Find where the given text appears and provide that cell's center as [x, y] coordinate. 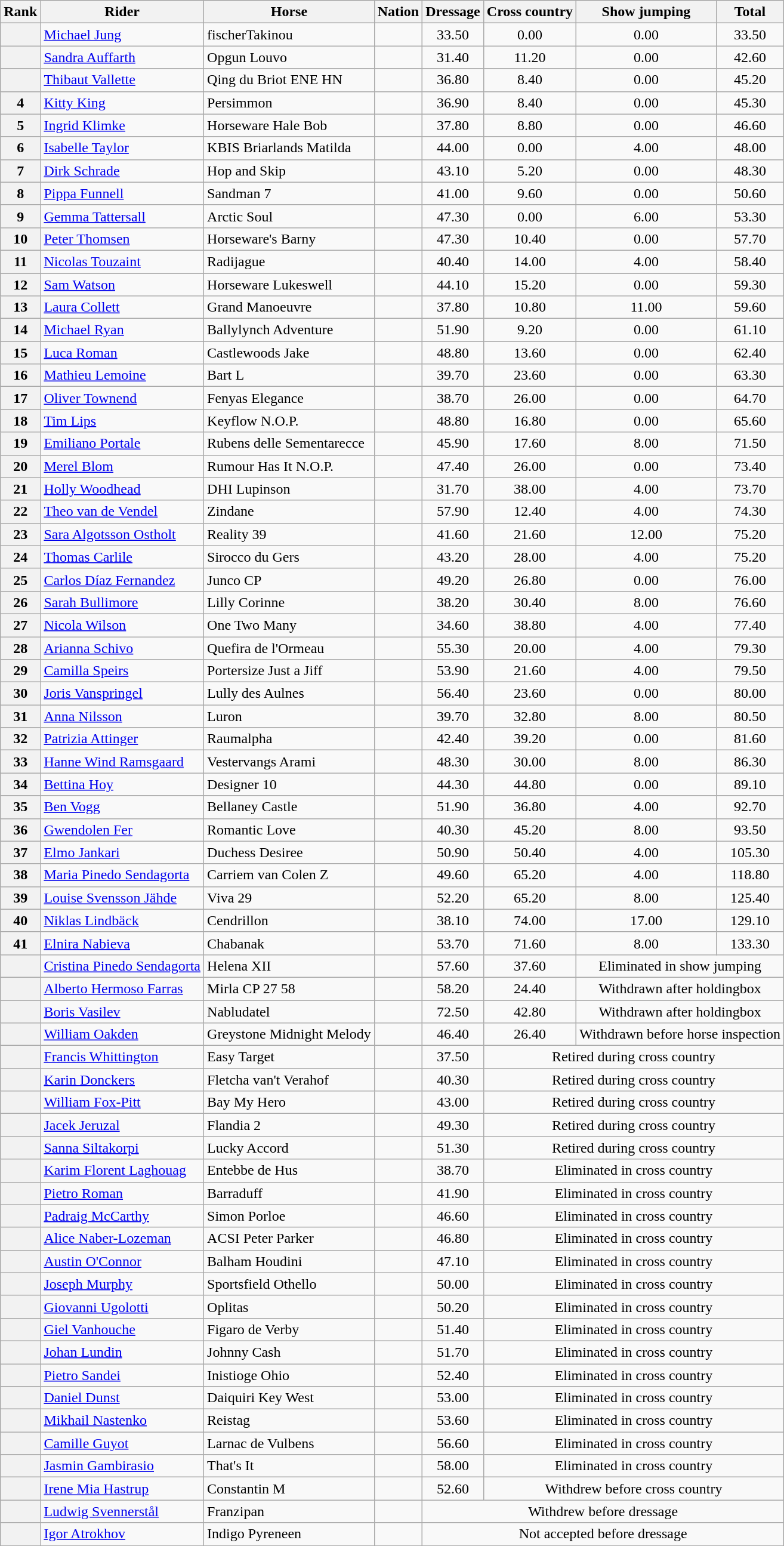
Oliver Townend [122, 398]
Barraduff [289, 1193]
Maria Pinedo Sendagorta [122, 875]
KBIS Briarlands Matilda [289, 148]
38.00 [530, 489]
William Fox-Pitt [122, 1102]
Fenyas Elegance [289, 398]
Austin O'Connor [122, 1261]
Bettina Hoy [122, 784]
52.40 [453, 1375]
Castlewoods Jake [289, 353]
Raumalpha [289, 739]
Opgun Louvo [289, 57]
Withdrew before dressage [603, 1511]
Flandia 2 [289, 1125]
14.00 [530, 261]
51.30 [453, 1148]
12.00 [647, 534]
Michael Ryan [122, 330]
Cendrillon [289, 920]
Mirla CP 27 58 [289, 988]
129.10 [749, 920]
Elnira Nabieva [122, 943]
50.40 [530, 852]
Nation [398, 12]
52.20 [453, 898]
10.80 [530, 307]
Daiquiri Key West [289, 1398]
30.00 [530, 762]
58.40 [749, 261]
Rubens delle Sementarecce [289, 444]
81.60 [749, 739]
79.30 [749, 648]
Reistag [289, 1421]
38.10 [453, 920]
Sirocco du Gers [289, 557]
Horseware's Barny [289, 239]
21 [20, 489]
Bart L [289, 375]
Merel Blom [122, 466]
Alberto Hermoso Farras [122, 988]
Chabanak [289, 943]
26.80 [530, 580]
Arianna Schivo [122, 648]
Nicola Wilson [122, 625]
Francis Whittington [122, 1057]
Daniel Dunst [122, 1398]
71.50 [749, 444]
38 [20, 875]
30 [20, 694]
44.80 [530, 784]
37.60 [530, 966]
Camille Guyot [122, 1443]
Isabelle Taylor [122, 148]
46.80 [453, 1239]
Greystone Midnight Melody [289, 1034]
133.30 [749, 943]
Show jumping [647, 12]
Vestervangs Arami [289, 762]
11.20 [530, 57]
53.30 [749, 216]
76.00 [749, 580]
18 [20, 421]
Laura Collett [122, 307]
Cross country [530, 12]
Tim Lips [122, 421]
19 [20, 444]
7 [20, 171]
79.50 [749, 671]
One Two Many [289, 625]
Emiliano Portale [122, 444]
26.40 [530, 1034]
William Oakden [122, 1034]
Junco CP [289, 580]
Lilly Corinne [289, 602]
40 [20, 920]
Giel Vanhouche [122, 1329]
53.70 [453, 943]
Patrizia Attinger [122, 739]
58.00 [453, 1466]
Holly Woodhead [122, 489]
Simon Porloe [289, 1216]
Rumour Has It N.O.P. [289, 466]
Dressage [453, 12]
Bellaney Castle [289, 807]
Gemma Tattersall [122, 216]
Sandra Auffarth [122, 57]
57.90 [453, 512]
29 [20, 671]
73.70 [749, 489]
Luron [289, 716]
11 [20, 261]
Thomas Carlile [122, 557]
Sportsfield Othello [289, 1284]
Boris Vasilev [122, 1012]
49.20 [453, 580]
Withdrew before cross country [634, 1489]
80.50 [749, 716]
Louise Svensson Jähde [122, 898]
Ballylynch Adventure [289, 330]
Designer 10 [289, 784]
Bay My Hero [289, 1102]
Portersize Just a Jiff [289, 671]
Grand Manoeuvre [289, 307]
Niklas Lindbäck [122, 920]
Karim Florent Laghouag [122, 1171]
Keyflow N.O.P. [289, 421]
Carriem van Colen Z [289, 875]
26 [20, 602]
Rank [20, 12]
12.40 [530, 512]
17.00 [647, 920]
DHI Lupinson [289, 489]
Horseware Lukeswell [289, 285]
Gwendolen Fer [122, 830]
Peter Thomsen [122, 239]
33 [20, 762]
Not accepted before dressage [603, 1534]
Larnac de Vulbens [289, 1443]
59.30 [749, 285]
10.40 [530, 239]
Horse [289, 12]
Balham Houdini [289, 1261]
Sandman 7 [289, 193]
Pietro Roman [122, 1193]
Eliminated in show jumping [680, 966]
32 [20, 739]
Ingrid Klimke [122, 125]
42.60 [749, 57]
Rider [122, 12]
37.50 [453, 1057]
52.60 [453, 1489]
Inistioge Ohio [289, 1375]
30.40 [530, 602]
Johan Lundin [122, 1352]
57.60 [453, 966]
Elmo Jankari [122, 852]
28.00 [530, 557]
71.60 [530, 943]
89.10 [749, 784]
fischerTakinou [289, 35]
16 [20, 375]
Duchess Desiree [289, 852]
118.80 [749, 875]
17 [20, 398]
11.00 [647, 307]
38.80 [530, 625]
Mathieu Lemoine [122, 375]
Qing du Briot ENE HN [289, 80]
34.60 [453, 625]
28 [20, 648]
Karin Donckers [122, 1080]
50.90 [453, 852]
48.00 [749, 148]
34 [20, 784]
Radijague [289, 261]
41 [20, 943]
Jasmin Gambirasio [122, 1466]
45.30 [749, 103]
57.70 [749, 239]
Lucky Accord [289, 1148]
Mikhail Nastenko [122, 1421]
Zindane [289, 512]
Fletcha van't Verahof [289, 1080]
Luca Roman [122, 353]
Arctic Soul [289, 216]
22 [20, 512]
6 [20, 148]
Ludwig Svennerstål [122, 1511]
Michael Jung [122, 35]
15.20 [530, 285]
38.20 [453, 602]
76.60 [749, 602]
Alice Naber-Lozeman [122, 1239]
8.80 [530, 125]
Hanne Wind Ramsgaard [122, 762]
4 [20, 103]
36 [20, 830]
Irene Mia Hastrup [122, 1489]
Kitty King [122, 103]
Anna Nilsson [122, 716]
Persimmon [289, 103]
41.90 [453, 1193]
ACSI Peter Parker [289, 1239]
92.70 [749, 807]
53.60 [453, 1421]
Thibaut Vallette [122, 80]
Igor Atrokhov [122, 1534]
46.40 [453, 1034]
8 [20, 193]
17.60 [530, 444]
Horseware Hale Bob [289, 125]
47.40 [453, 466]
31 [20, 716]
80.00 [749, 694]
41.00 [453, 193]
Total [749, 12]
Carlos Díaz Fernandez [122, 580]
10 [20, 239]
5 [20, 125]
32.80 [530, 716]
Pietro Sandei [122, 1375]
16.80 [530, 421]
40.40 [453, 261]
Sam Watson [122, 285]
Figaro de Verby [289, 1329]
6.00 [647, 216]
Nabludatel [289, 1012]
42.40 [453, 739]
14 [20, 330]
36.90 [453, 103]
72.50 [453, 1012]
50.20 [453, 1307]
62.40 [749, 353]
39.20 [530, 739]
58.20 [453, 988]
12 [20, 285]
45.90 [453, 444]
64.70 [749, 398]
49.60 [453, 875]
47.10 [453, 1261]
15 [20, 353]
Helena XII [289, 966]
35 [20, 807]
Theo van de Vendel [122, 512]
Ben Vogg [122, 807]
86.30 [749, 762]
44.00 [453, 148]
Cristina Pinedo Sendagorta [122, 966]
Franzipan [289, 1511]
9 [20, 216]
Sara Algotsson Ostholt [122, 534]
Johnny Cash [289, 1352]
56.40 [453, 694]
39 [20, 898]
Lully des Aulnes [289, 694]
Sarah Bullimore [122, 602]
41.60 [453, 534]
53.90 [453, 671]
53.00 [453, 1398]
44.10 [453, 285]
55.30 [453, 648]
Pippa Funnell [122, 193]
63.30 [749, 375]
Indigo Pyreneen [289, 1534]
5.20 [530, 171]
74.00 [530, 920]
Joris Vanspringel [122, 694]
24 [20, 557]
Sanna Siltakorpi [122, 1148]
Quefira de l'Ormeau [289, 648]
77.40 [749, 625]
Entebbe de Hus [289, 1171]
25 [20, 580]
31.40 [453, 57]
Constantin M [289, 1489]
9.60 [530, 193]
59.60 [749, 307]
37 [20, 852]
42.80 [530, 1012]
27 [20, 625]
13.60 [530, 353]
56.60 [453, 1443]
43.00 [453, 1102]
Camilla Speirs [122, 671]
Padraig McCarthy [122, 1216]
125.40 [749, 898]
51.70 [453, 1352]
Easy Target [289, 1057]
50.60 [749, 193]
50.00 [453, 1284]
9.20 [530, 330]
49.30 [453, 1125]
Withdrawn before horse inspection [680, 1034]
93.50 [749, 830]
44.30 [453, 784]
Romantic Love [289, 830]
Dirk Schrade [122, 171]
31.70 [453, 489]
43.10 [453, 171]
24.40 [530, 988]
74.30 [749, 512]
Giovanni Ugolotti [122, 1307]
20.00 [530, 648]
Viva 29 [289, 898]
That's It [289, 1466]
23 [20, 534]
Joseph Murphy [122, 1284]
105.30 [749, 852]
Oplitas [289, 1307]
51.40 [453, 1329]
43.20 [453, 557]
Hop and Skip [289, 171]
Reality 39 [289, 534]
61.10 [749, 330]
20 [20, 466]
73.40 [749, 466]
Nicolas Touzaint [122, 261]
65.60 [749, 421]
13 [20, 307]
Jacek Jeruzal [122, 1125]
